Detect which cell encompasses the target text, then output its [x, y] center coordinate. 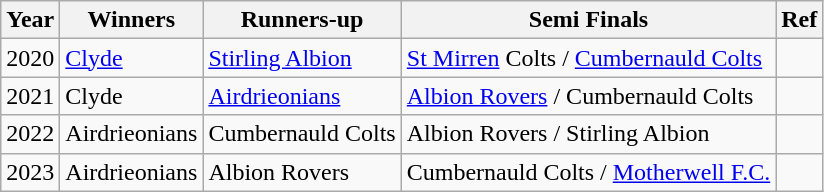
Ref [800, 20]
2023 [30, 172]
2020 [30, 58]
St Mirren Colts / Cumbernauld Colts [588, 58]
Year [30, 20]
Runners-up [302, 20]
Winners [132, 20]
Albion Rovers [302, 172]
2022 [30, 134]
Semi Finals [588, 20]
Cumbernauld Colts / Motherwell F.C. [588, 172]
Albion Rovers / Stirling Albion [588, 134]
Cumbernauld Colts [302, 134]
2021 [30, 96]
Albion Rovers / Cumbernauld Colts [588, 96]
Stirling Albion [302, 58]
